Extract the (x, y) coordinate from the center of the cell holding the provided text.  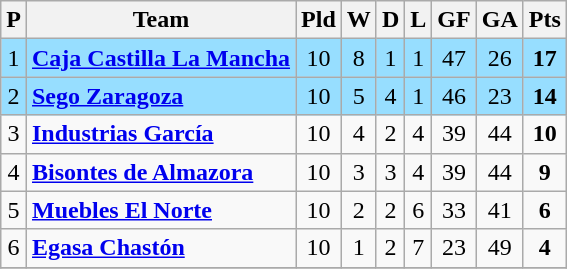
33 (454, 210)
Pts (544, 20)
W (358, 20)
GA (500, 20)
GF (454, 20)
D (390, 20)
7 (418, 248)
L (418, 20)
46 (454, 96)
8 (358, 58)
Team (160, 20)
47 (454, 58)
Egasa Chastón (160, 248)
14 (544, 96)
49 (500, 248)
Industrias García (160, 134)
P (14, 20)
9 (544, 172)
41 (500, 210)
17 (544, 58)
Pld (319, 20)
Caja Castilla La Mancha (160, 58)
Sego Zaragoza (160, 96)
Muebles El Norte (160, 210)
Bisontes de Almazora (160, 172)
26 (500, 58)
